Search for the cell housing the specified text and yield its (X, Y) center coordinate. 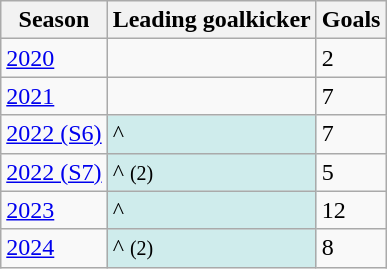
12 (351, 210)
2 (351, 58)
Goals (351, 20)
Season (54, 20)
8 (351, 248)
2022 (S6) (54, 134)
5 (351, 172)
2020 (54, 58)
2022 (S7) (54, 172)
2021 (54, 96)
2023 (54, 210)
Leading goalkicker (212, 20)
2024 (54, 248)
